Capture the cell that displays the provided text and extract its (x, y) central coordinate. 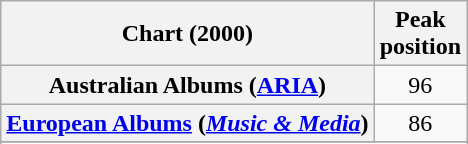
86 (420, 123)
Australian Albums (ARIA) (188, 85)
96 (420, 85)
European Albums (Music & Media) (188, 123)
Peakposition (420, 34)
Chart (2000) (188, 34)
